Search for the cell housing the specified text and yield its [x, y] center coordinate. 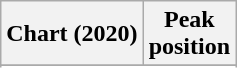
Peakposition [189, 34]
Chart (2020) [72, 34]
